Return the [x, y] coordinate for the center point of the cell that contains the specified text.  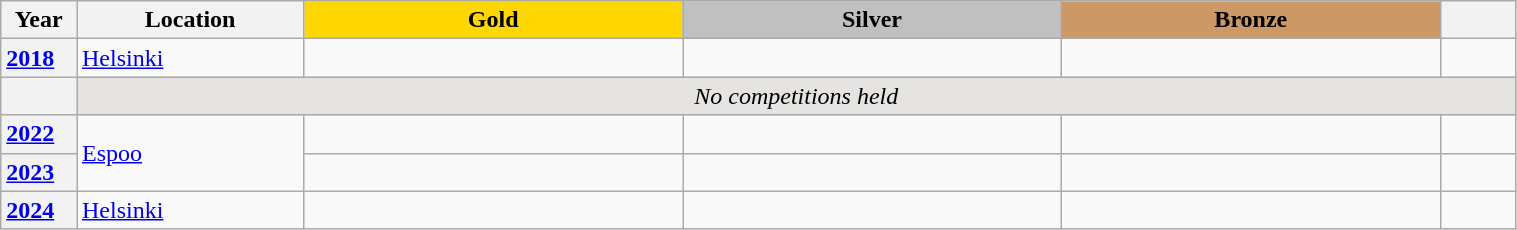
Year [39, 20]
Silver [872, 20]
No competitions held [796, 96]
Espoo [190, 153]
2024 [39, 210]
Location [190, 20]
2023 [39, 172]
Gold [494, 20]
Bronze [1250, 20]
2018 [39, 58]
2022 [39, 134]
